Scan for the cell matching the given text and deliver its [X, Y] coordinate at center. 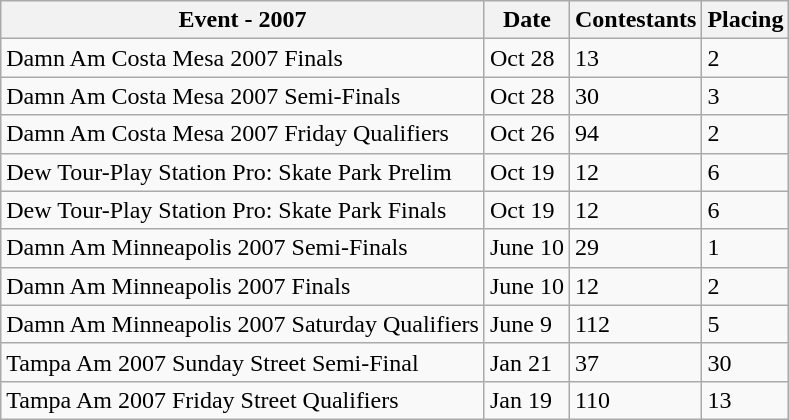
Date [526, 20]
5 [746, 324]
Damn Am Minneapolis 2007 Finals [243, 286]
June 9 [526, 324]
Damn Am Costa Mesa 2007 Semi-Finals [243, 96]
Damn Am Costa Mesa 2007 Finals [243, 58]
Damn Am Minneapolis 2007 Saturday Qualifiers [243, 324]
Tampa Am 2007 Friday Street Qualifiers [243, 400]
Event - 2007 [243, 20]
94 [635, 134]
Jan 21 [526, 362]
Oct 26 [526, 134]
110 [635, 400]
1 [746, 248]
Damn Am Minneapolis 2007 Semi-Finals [243, 248]
37 [635, 362]
Tampa Am 2007 Sunday Street Semi-Final [243, 362]
112 [635, 324]
Jan 19 [526, 400]
Dew Tour-Play Station Pro: Skate Park Prelim [243, 172]
Damn Am Costa Mesa 2007 Friday Qualifiers [243, 134]
29 [635, 248]
Dew Tour-Play Station Pro: Skate Park Finals [243, 210]
Contestants [635, 20]
3 [746, 96]
Placing [746, 20]
